Output the [X, Y] coordinate of the center of the cell containing the given text.  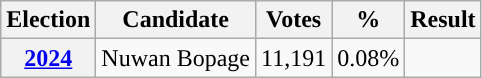
% [368, 20]
Votes [294, 20]
Nuwan Bopage [176, 58]
2024 [48, 58]
Election [48, 20]
Result [443, 20]
0.08% [368, 58]
11,191 [294, 58]
Candidate [176, 20]
